Identify which cell holds the provided text, then report its (X, Y) central coordinate. 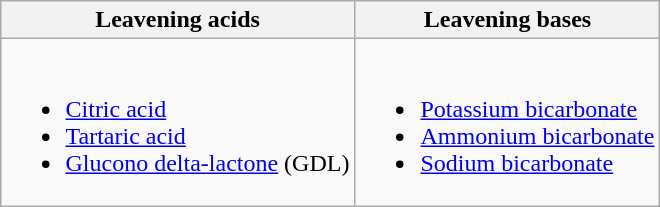
Citric acidTartaric acidGlucono delta-lactone (GDL) (178, 122)
Leavening bases (508, 20)
Leavening acids (178, 20)
Potassium bicarbonateAmmonium bicarbonateSodium bicarbonate (508, 122)
